Output the (x, y) coordinate of the center of the cell containing the given text.  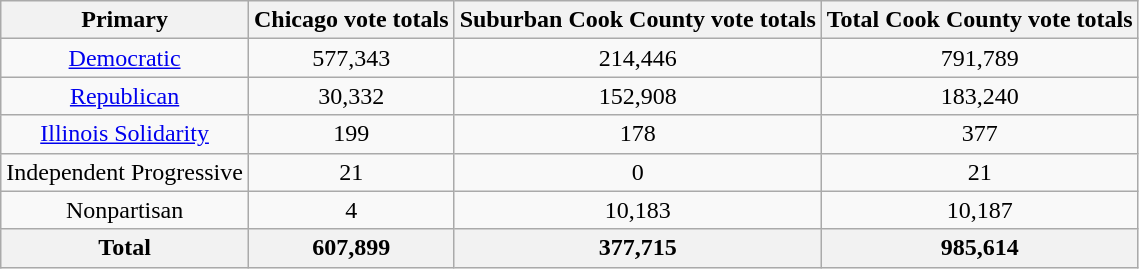
607,899 (351, 248)
214,446 (638, 58)
377 (980, 134)
30,332 (351, 96)
Republican (125, 96)
10,187 (980, 210)
178 (638, 134)
152,908 (638, 96)
377,715 (638, 248)
791,789 (980, 58)
Democratic (125, 58)
Primary (125, 20)
Total Cook County vote totals (980, 20)
183,240 (980, 96)
4 (351, 210)
Suburban Cook County vote totals (638, 20)
Nonpartisan (125, 210)
Illinois Solidarity (125, 134)
Chicago vote totals (351, 20)
Independent Progressive (125, 172)
0 (638, 172)
199 (351, 134)
10,183 (638, 210)
577,343 (351, 58)
985,614 (980, 248)
Total (125, 248)
